Scan for the cell matching the given text and deliver its (x, y) coordinate at center. 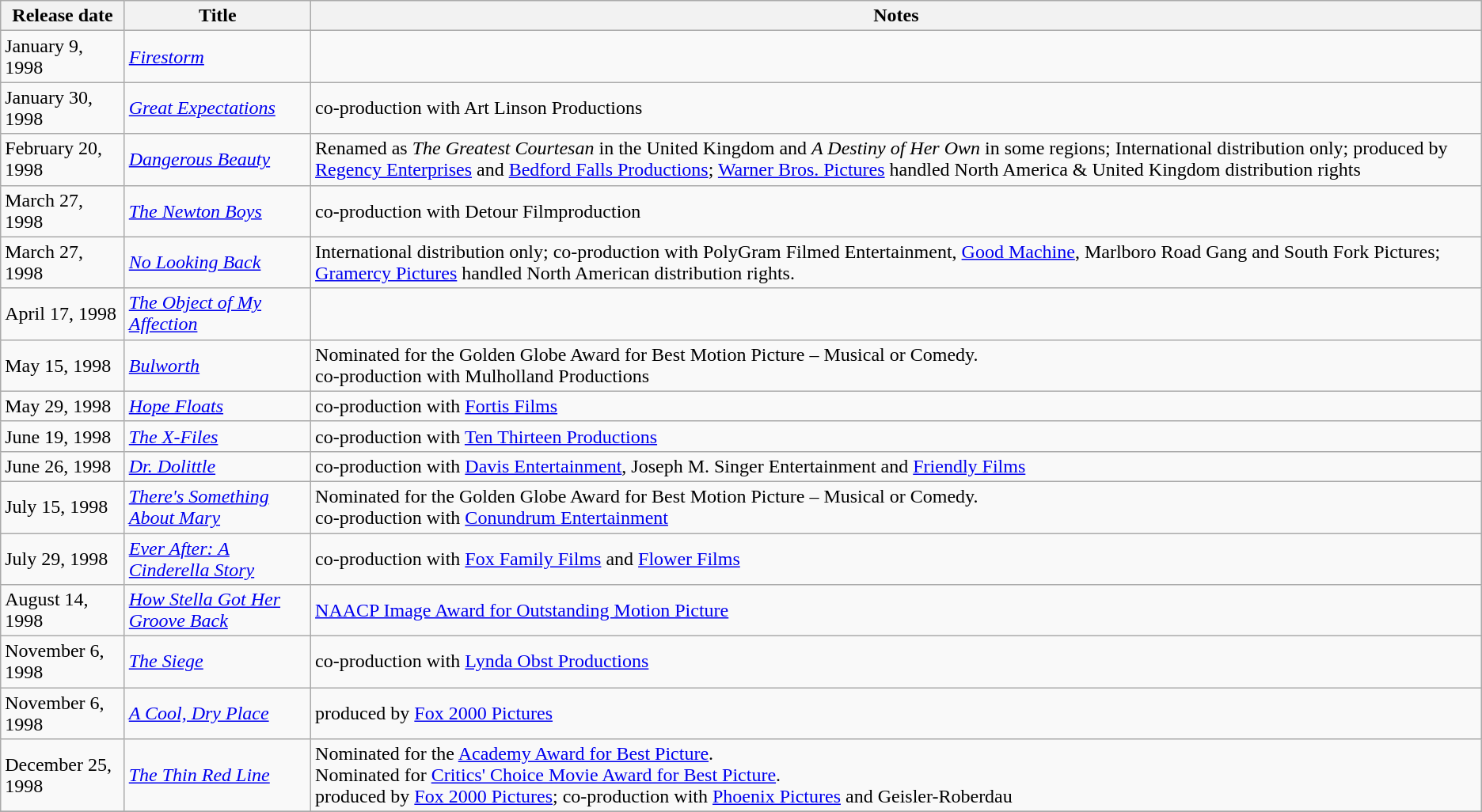
co-production with Art Linson Productions (896, 108)
co-production with Detour Filmproduction (896, 211)
Release date (63, 16)
Nominated for the Golden Globe Award for Best Motion Picture – Musical or Comedy.co-production with Mulholland Productions (896, 366)
Title (217, 16)
The Thin Red Line (217, 776)
Nominated for the Golden Globe Award for Best Motion Picture – Musical or Comedy.co-production with Conundrum Entertainment (896, 507)
The X-Files (217, 436)
February 20, 1998 (63, 160)
April 17, 1998 (63, 313)
June 19, 1998 (63, 436)
There's Something About Mary (217, 507)
July 29, 1998 (63, 559)
June 26, 1998 (63, 466)
Bulworth (217, 366)
January 9, 1998 (63, 57)
How Stella Got Her Groove Back (217, 611)
January 30, 1998 (63, 108)
Great Expectations (217, 108)
A Cool, Dry Place (217, 714)
August 14, 1998 (63, 611)
The Siege (217, 662)
NAACP Image Award for Outstanding Motion Picture (896, 611)
Notes (896, 16)
Dangerous Beauty (217, 160)
co-production with Ten Thirteen Productions (896, 436)
co-production with Fortis Films (896, 406)
No Looking Back (217, 263)
Hope Floats (217, 406)
co-production with Fox Family Films and Flower Films (896, 559)
produced by Fox 2000 Pictures (896, 714)
co-production with Lynda Obst Productions (896, 662)
December 25, 1998 (63, 776)
Firestorm (217, 57)
May 29, 1998 (63, 406)
May 15, 1998 (63, 366)
Dr. Dolittle (217, 466)
co-production with Davis Entertainment, Joseph M. Singer Entertainment and Friendly Films (896, 466)
Ever After: A Cinderella Story (217, 559)
The Newton Boys (217, 211)
July 15, 1998 (63, 507)
The Object of My Affection (217, 313)
